Capture the cell that displays the provided text and extract its [x, y] central coordinate. 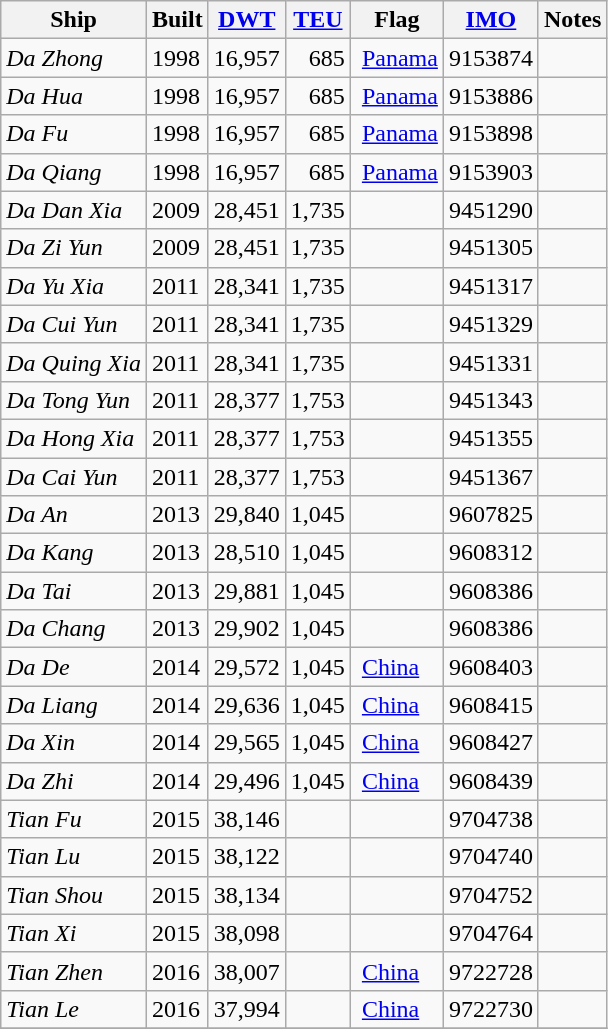
Tian Zhen [74, 971]
Da Yu Xia [74, 286]
38,134 [246, 895]
Tian Fu [74, 819]
Tian Xi [74, 933]
9608415 [490, 705]
TEU [318, 20]
9451343 [490, 400]
29,902 [246, 629]
9451317 [490, 286]
9451355 [490, 438]
Da Chang [74, 629]
Da An [74, 515]
9722728 [490, 971]
9451331 [490, 362]
Ship [74, 20]
9704740 [490, 857]
Da Kang [74, 553]
38,007 [246, 971]
9704764 [490, 933]
Da Zhi [74, 781]
9722730 [490, 1009]
Da Zhong [74, 58]
Da Dan Xia [74, 210]
9153874 [490, 58]
38,122 [246, 857]
Tian Le [74, 1009]
38,098 [246, 933]
Da Tai [74, 591]
37,994 [246, 1009]
9153886 [490, 96]
Da Hong Xia [74, 438]
38,146 [246, 819]
9608403 [490, 667]
29,840 [246, 515]
28,510 [246, 553]
9608439 [490, 781]
29,636 [246, 705]
Flag [396, 20]
9451290 [490, 210]
Da Quing Xia [74, 362]
9608312 [490, 553]
9451305 [490, 248]
Da De [74, 667]
Built [177, 20]
Da Qiang [74, 172]
9704752 [490, 895]
9451329 [490, 324]
Tian Lu [74, 857]
9607825 [490, 515]
Da Hua [74, 96]
Tian Shou [74, 895]
DWT [246, 20]
9153903 [490, 172]
Da Xin [74, 743]
9704738 [490, 819]
Notes [572, 20]
9608427 [490, 743]
29,496 [246, 781]
Da Fu [74, 134]
Da Cui Yun [74, 324]
9153898 [490, 134]
Da Tong Yun [74, 400]
9451367 [490, 477]
Da Liang [74, 705]
29,572 [246, 667]
29,881 [246, 591]
Da Zi Yun [74, 248]
IMO [490, 20]
Da Cai Yun [74, 477]
29,565 [246, 743]
